Find where the given text appears and provide that cell's center as [X, Y] coordinate. 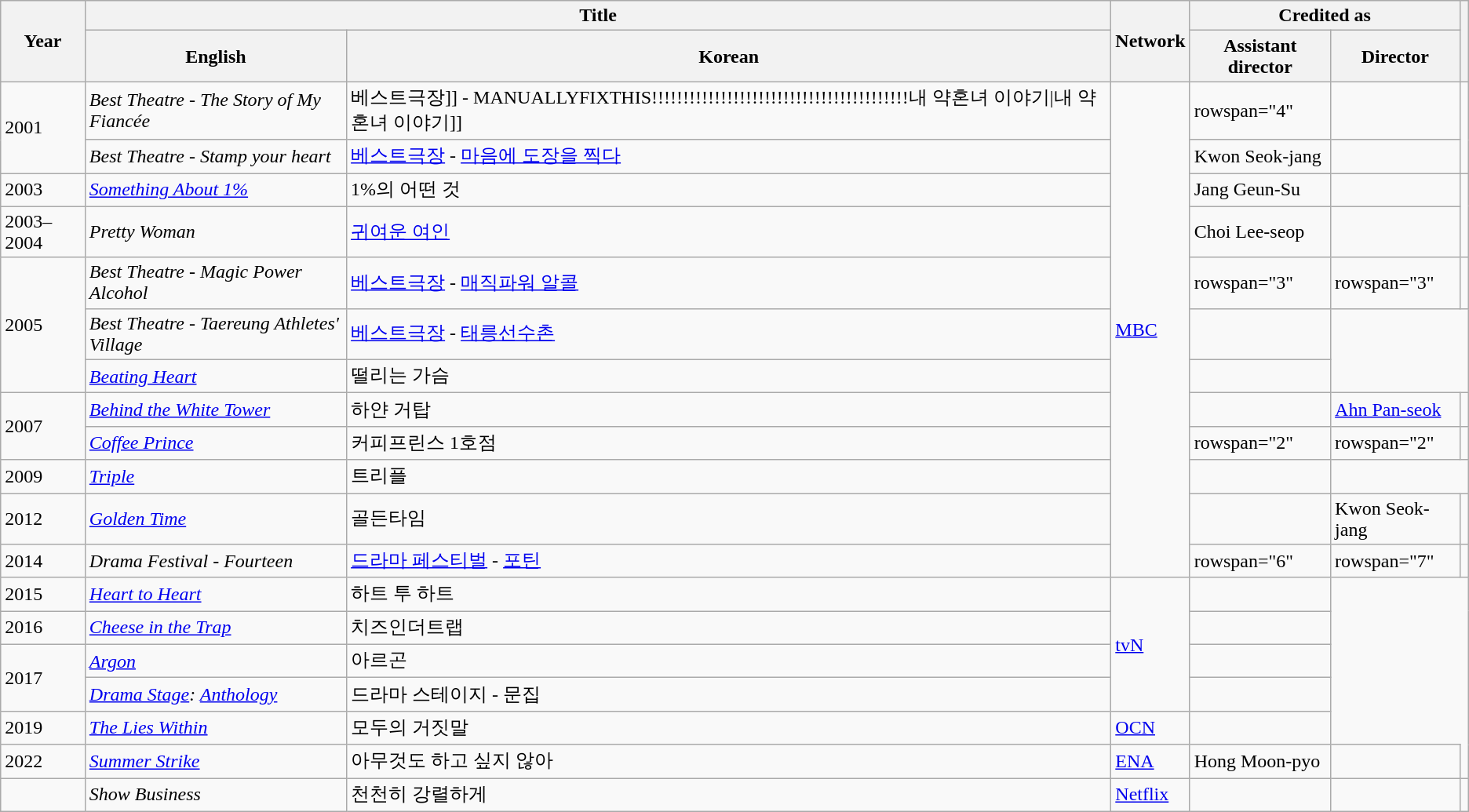
rowspan="7" [1395, 562]
하트 투 하트 [729, 595]
Something About 1% [215, 190]
2015 [43, 595]
2003–2004 [43, 232]
Hong Moon-pyo [1260, 761]
Assistant director [1260, 56]
커피프린스 1호점 [729, 442]
Show Business [215, 796]
2017 [43, 678]
Behind the White Tower [215, 410]
Best Theatre - Magic Power Alcohol [215, 282]
아르곤 [729, 661]
트리플 [729, 477]
베스트극장 - 마음에 도장을 찍다 [729, 157]
Network [1150, 41]
1%의 어떤 것 [729, 190]
Argon [215, 661]
Cheese in the Trap [215, 628]
Drama Stage: Anthology [215, 695]
2012 [43, 518]
Korean [729, 56]
Jang Geun-Su [1260, 190]
2016 [43, 628]
rowspan="4" [1260, 111]
아무것도 하고 싶지 않아 [729, 761]
모두의 거짓말 [729, 728]
Title [598, 16]
2001 [43, 127]
Netflix [1150, 796]
Beating Heart [215, 377]
치즈인더트랩 [729, 628]
English [215, 56]
Best Theatre - The Story of My Fiancée [215, 111]
Credited as [1325, 16]
Golden Time [215, 518]
rowspan="6" [1260, 562]
2022 [43, 761]
천천히 강렬하게 [729, 796]
MBC [1150, 330]
Heart to Heart [215, 595]
Pretty Woman [215, 232]
tvN [1150, 644]
귀여운 여인 [729, 232]
Summer Strike [215, 761]
베스트극장 - 매직파워 알콜 [729, 282]
2019 [43, 728]
Choi Lee-seop [1260, 232]
2003 [43, 190]
2009 [43, 477]
Best Theatre - Stamp your heart [215, 157]
Director [1395, 56]
떨리는 가슴 [729, 377]
OCN [1150, 728]
2005 [43, 325]
베스트극장 - 태릉선수촌 [729, 334]
베스트극장]] - MANUALLYFIXTHIS!!!!!!!!!!!!!!!!!!!!!!!!!!!!!!!!!!!!!!!!!내 약혼녀 이야기|내 약혼녀 이야기]] [729, 111]
Best Theatre - Taereung Athletes' Village [215, 334]
하얀 거탑 [729, 410]
드라마 페스티벌 - 포틴 [729, 562]
Triple [215, 477]
Ahn Pan-seok [1395, 410]
Coffee Prince [215, 442]
Year [43, 41]
ENA [1150, 761]
2007 [43, 427]
2014 [43, 562]
골든타임 [729, 518]
드라마 스테이지 - 문집 [729, 695]
The Lies Within [215, 728]
Drama Festival - Fourteen [215, 562]
